Locate the cell with the specified text and output its [x, y] center coordinate. 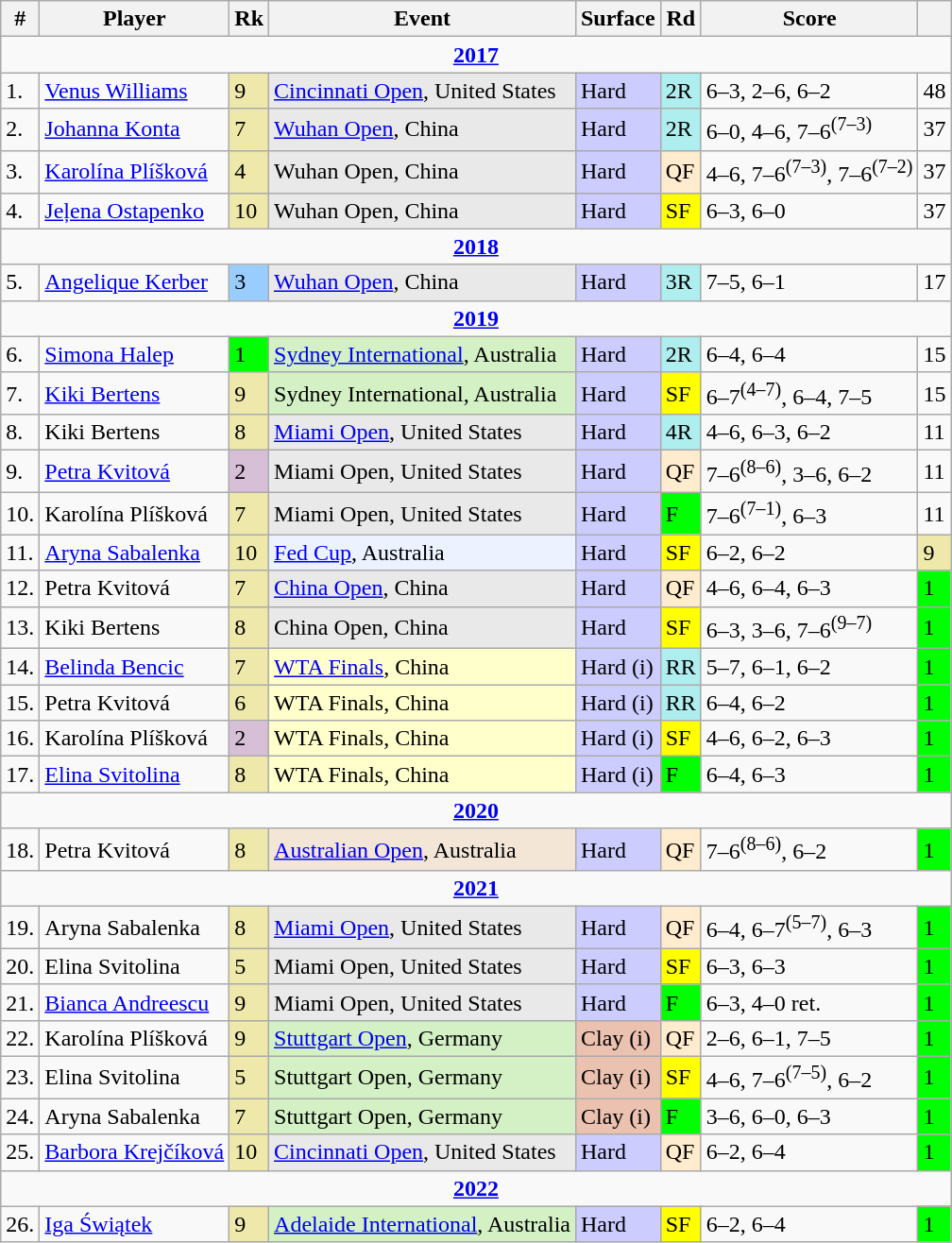
9. [21, 472]
4–6, 6–4, 6–3 [809, 588]
16. [21, 739]
3R [680, 282]
2–6, 6–1, 7–5 [809, 1038]
26. [21, 1224]
Bianca Andreescu [134, 1002]
Australian Open, Australia [423, 850]
6–4, 6–7(5–7), 6–3 [809, 928]
6–4, 6–3 [809, 775]
Score [809, 19]
2018 [476, 247]
Jeļena Ostapenko [134, 211]
23. [21, 1077]
2020 [476, 810]
21. [21, 1002]
4–6, 6–2, 6–3 [809, 739]
6–3, 2–6, 6–2 [809, 91]
Adelaide International, Australia [423, 1224]
Rd [680, 19]
7–6(8–6), 6–2 [809, 850]
2019 [476, 318]
14. [21, 667]
Belinda Bencic [134, 667]
8. [21, 433]
3. [21, 172]
4–6, 6–3, 6–2 [809, 433]
5–7, 6–1, 6–2 [809, 667]
6 [249, 703]
1. [21, 91]
2. [21, 130]
3 [249, 282]
6–0, 4–6, 7–6(7–3) [809, 130]
7–5, 6–1 [809, 282]
Surface [618, 19]
Fed Cup, Australia [423, 553]
6–3, 6–0 [809, 211]
Event [423, 19]
6–4, 6–2 [809, 703]
4–6, 7–6(7–3), 7–6(7–2) [809, 172]
6–3, 4–0 ret. [809, 1002]
22. [21, 1038]
7–6(7–1), 6–3 [809, 514]
6–7(4–7), 6–4, 7–5 [809, 393]
19. [21, 928]
24. [21, 1116]
18. [21, 850]
Iga Świątek [134, 1224]
Angelique Kerber [134, 282]
Simona Halep [134, 354]
6. [21, 354]
Rk [249, 19]
Johanna Konta [134, 130]
6–3, 6–3 [809, 966]
2017 [476, 55]
48 [935, 91]
25. [21, 1152]
17. [21, 775]
13. [21, 627]
Venus Williams [134, 91]
5. [21, 282]
6–4, 6–4 [809, 354]
6–2, 6–2 [809, 553]
17 [935, 282]
7–6(8–6), 3–6, 6–2 [809, 472]
6–3, 3–6, 7–6(9–7) [809, 627]
3–6, 6–0, 6–3 [809, 1116]
# [21, 19]
4. [21, 211]
4R [680, 433]
7. [21, 393]
Barbora Krejčíková [134, 1152]
4 [249, 172]
4–6, 7–6(7–5), 6–2 [809, 1077]
2022 [476, 1188]
11. [21, 553]
10. [21, 514]
Player [134, 19]
20. [21, 966]
15. [21, 703]
2021 [476, 889]
12. [21, 588]
